Pinpoint the cell where the given text exists, returning its (X, Y) midpoint coordinate. 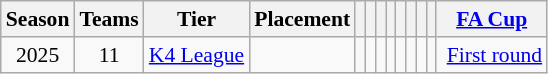
Teams (108, 19)
K4 League (196, 55)
Placement (302, 19)
FA Cup (492, 19)
2025 (38, 55)
Tier (196, 19)
First round (492, 55)
Season (38, 19)
11 (108, 55)
